Identify which cell holds the provided text, then report its (x, y) central coordinate. 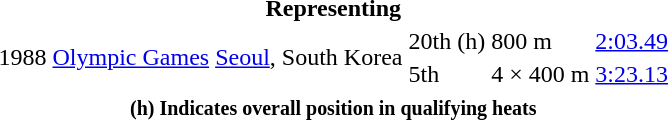
800 m (540, 41)
4 × 400 m (540, 74)
5th (447, 74)
Seoul, South Korea (309, 58)
Olympic Games (131, 58)
20th (h) (447, 41)
